Detect which cell encompasses the target text, then output its [x, y] center coordinate. 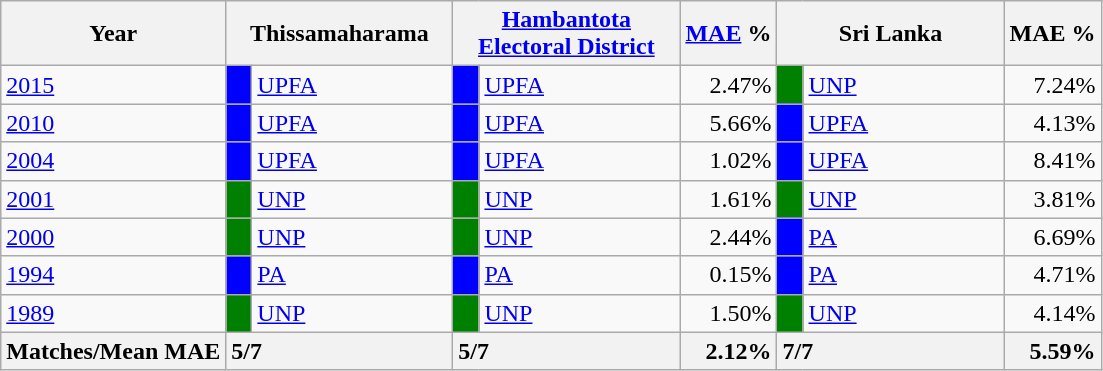
7/7 [890, 351]
2001 [114, 199]
Sri Lanka [890, 34]
5.59% [1052, 351]
Hambantota Electoral District [566, 34]
4.71% [1052, 275]
Thissamaharama [340, 34]
2010 [114, 123]
2.47% [728, 85]
Matches/Mean MAE [114, 351]
5.66% [728, 123]
0.15% [728, 275]
6.69% [1052, 237]
3.81% [1052, 199]
2.44% [728, 237]
4.13% [1052, 123]
2004 [114, 161]
2015 [114, 85]
4.14% [1052, 313]
1.50% [728, 313]
2.12% [728, 351]
1.61% [728, 199]
1994 [114, 275]
Year [114, 34]
1.02% [728, 161]
8.41% [1052, 161]
1989 [114, 313]
7.24% [1052, 85]
2000 [114, 237]
